Return [x, y] of the center of cell containing provided text 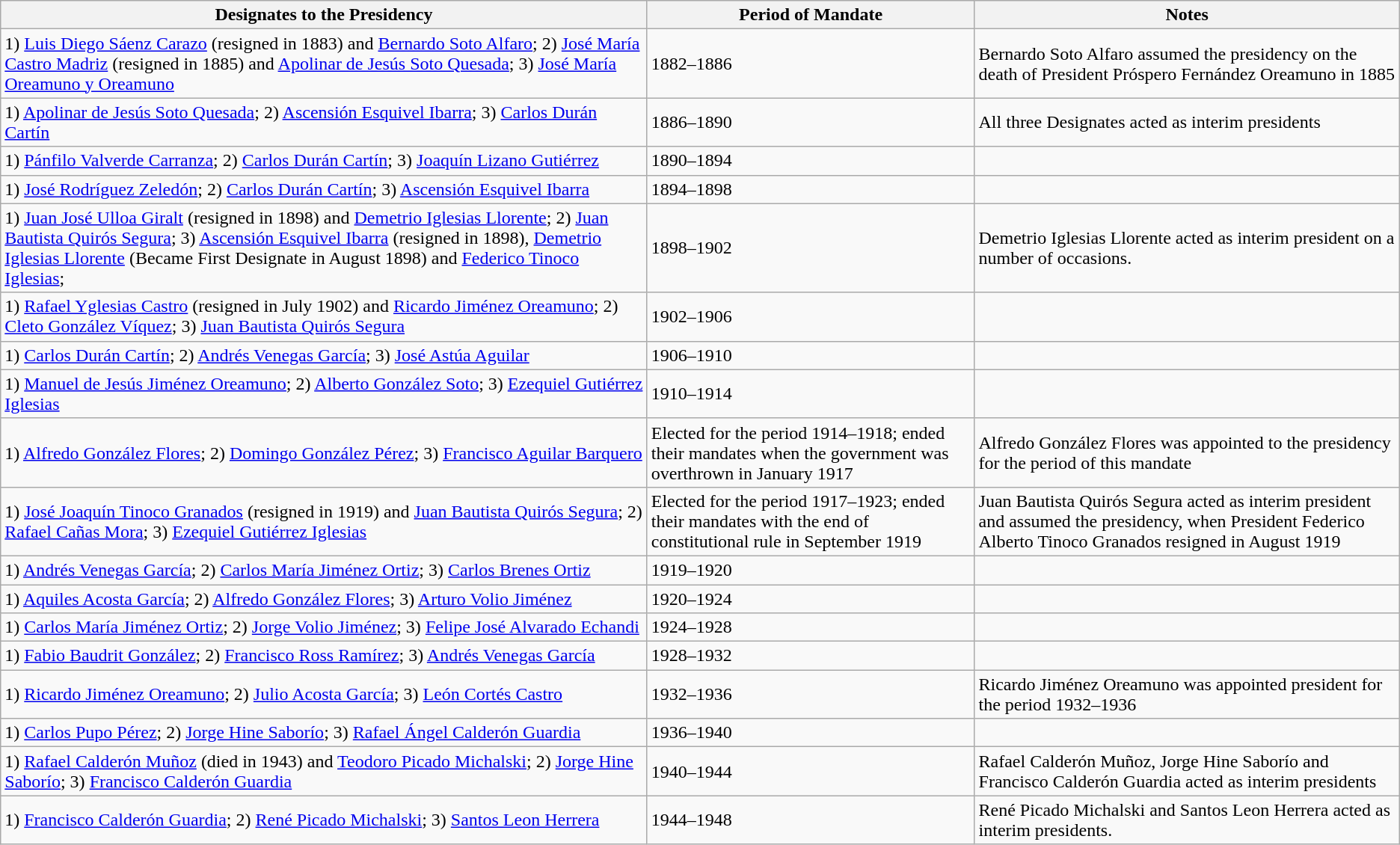
1932–1936 [811, 694]
1906–1910 [811, 355]
Rafael Calderón Muñoz, Jorge Hine Saborío and Francisco Calderón Guardia acted as interim presidents [1187, 772]
1894–1898 [811, 189]
1924–1928 [811, 627]
1902–1906 [811, 317]
1882–1886 [811, 64]
1) Pánfilo Valverde Carranza; 2) Carlos Durán Cartín; 3) Joaquín Lizano Gutiérrez [324, 161]
1) Andrés Venegas García; 2) Carlos María Jiménez Ortiz; 3) Carlos Brenes Ortiz [324, 570]
Elected for the period 1917–1923; ended their mandates with the end of constitutional rule in September 1919 [811, 521]
Elected for the period 1914–1918; ended their mandates when the government was overthrown in January 1917 [811, 452]
1) Manuel de Jesús Jiménez Oreamuno; 2) Alberto González Soto; 3) Ezequiel Gutiérrez Iglesias [324, 393]
1) Alfredo González Flores; 2) Domingo González Pérez; 3) Francisco Aguilar Barquero [324, 452]
1) José Joaquín Tinoco Granados (resigned in 1919) and Juan Bautista Quirós Segura; 2) Rafael Cañas Mora; 3) Ezequiel Gutiérrez Iglesias [324, 521]
1890–1894 [811, 161]
1) José Rodríguez Zeledón; 2) Carlos Durán Cartín; 3) Ascensión Esquivel Ibarra [324, 189]
1936–1940 [811, 733]
Bernardo Soto Alfaro assumed the presidency on the death of President Próspero Fernández Oreamuno in 1885 [1187, 64]
Demetrio Iglesias Llorente acted as interim president on a number of occasions. [1187, 248]
1) Aquiles Acosta García; 2) Alfredo González Flores; 3) Arturo Volio Jiménez [324, 599]
1) Carlos María Jiménez Ortiz; 2) Jorge Volio Jiménez; 3) Felipe José Alvarado Echandi [324, 627]
1920–1924 [811, 599]
Alfredo González Flores was appointed to the presidency for the period of this mandate [1187, 452]
Designates to the Presidency [324, 15]
1) Carlos Durán Cartín; 2) Andrés Venegas García; 3) José Astúa Aguilar [324, 355]
1) Carlos Pupo Pérez; 2) Jorge Hine Saborío; 3) Rafael Ángel Calderón Guardia [324, 733]
Ricardo Jiménez Oreamuno was appointed president for the period 1932–1936 [1187, 694]
All three Designates acted as interim presidents [1187, 123]
1898–1902 [811, 248]
1) Fabio Baudrit González; 2) Francisco Ross Ramírez; 3) Andrés Venegas García [324, 656]
1886–1890 [811, 123]
1) Apolinar de Jesús Soto Quesada; 2) Ascensión Esquivel Ibarra; 3) Carlos Durán Cartín [324, 123]
1) Rafael Calderón Muñoz (died in 1943) and Teodoro Picado Michalski; 2) Jorge Hine Saborío; 3) Francisco Calderón Guardia [324, 772]
1910–1914 [811, 393]
1928–1932 [811, 656]
1940–1944 [811, 772]
1) Ricardo Jiménez Oreamuno; 2) Julio Acosta García; 3) León Cortés Castro [324, 694]
1944–1948 [811, 820]
René Picado Michalski and Santos Leon Herrera acted as interim presidents. [1187, 820]
Notes [1187, 15]
1919–1920 [811, 570]
1) Francisco Calderón Guardia; 2) René Picado Michalski; 3) Santos Leon Herrera [324, 820]
Period of Mandate [811, 15]
1) Rafael Yglesias Castro (resigned in July 1902) and Ricardo Jiménez Oreamuno; 2) Cleto González Víquez; 3) Juan Bautista Quirós Segura [324, 317]
